Output the [X, Y] coordinate of the center of the cell containing the given text.  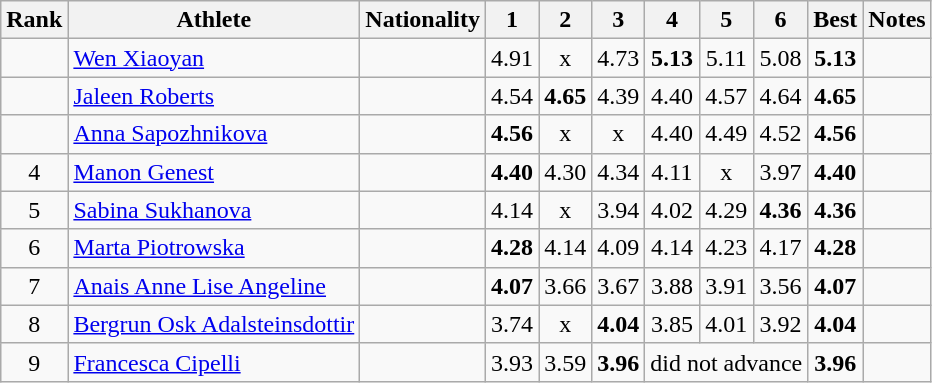
3 [618, 20]
4.64 [780, 96]
3.88 [672, 286]
9 [34, 362]
Wen Xiaoyan [214, 58]
Jaleen Roberts [214, 96]
4.91 [512, 58]
3.93 [512, 362]
4.02 [672, 210]
4.29 [726, 210]
3.85 [672, 324]
Sabina Sukhanova [214, 210]
4.11 [672, 172]
5.11 [726, 58]
3.92 [780, 324]
4.39 [618, 96]
Bergrun Osk Adalsteinsdottir [214, 324]
5.08 [780, 58]
8 [34, 324]
4.23 [726, 248]
3.91 [726, 286]
did not advance [726, 362]
3.59 [566, 362]
Anais Anne Lise Angeline [214, 286]
4.54 [512, 96]
Nationality [423, 20]
3.66 [566, 286]
Manon Genest [214, 172]
4.01 [726, 324]
4.49 [726, 134]
3.56 [780, 286]
4.34 [618, 172]
4.57 [726, 96]
4.17 [780, 248]
Notes [897, 20]
3.97 [780, 172]
3.74 [512, 324]
3.94 [618, 210]
Athlete [214, 20]
1 [512, 20]
7 [34, 286]
4.73 [618, 58]
Anna Sapozhnikova [214, 134]
Francesca Cipelli [214, 362]
4.30 [566, 172]
2 [566, 20]
Rank [34, 20]
4.52 [780, 134]
Best [836, 20]
Marta Piotrowska [214, 248]
3.67 [618, 286]
4.09 [618, 248]
